From the cell containing the given text, extract its center point as [x, y] coordinate. 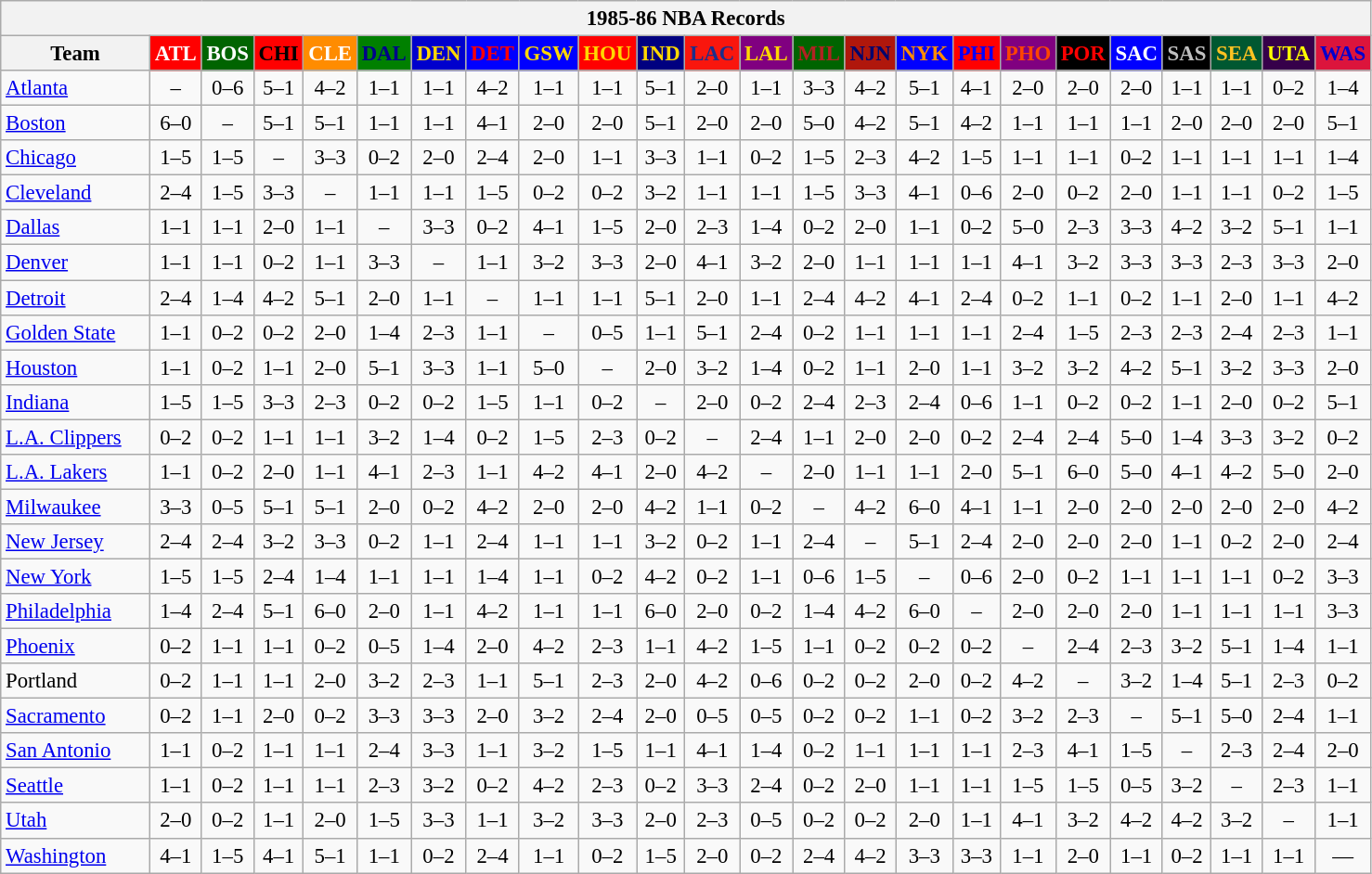
L.A. Lakers [76, 472]
Sacramento [76, 716]
Boston [76, 123]
DET [492, 54]
Portland [76, 681]
San Antonio [76, 751]
LAL [767, 54]
— [1343, 855]
Phoenix [76, 647]
PHO [1028, 54]
HOU [607, 54]
ATL [175, 54]
1985-86 NBA Records [686, 19]
Team [76, 54]
DAL [384, 54]
New Jersey [76, 542]
UTA [1288, 54]
Golden State [76, 332]
New York [76, 576]
SAC [1136, 54]
Chicago [76, 158]
L.A. Clippers [76, 437]
LAC [713, 54]
IND [661, 54]
CLE [330, 54]
Washington [76, 855]
POR [1082, 54]
Utah [76, 821]
NJN [871, 54]
PHI [977, 54]
NYK [925, 54]
DEN [438, 54]
Denver [76, 263]
MIL [819, 54]
WAS [1343, 54]
GSW [549, 54]
Atlanta [76, 88]
Milwaukee [76, 507]
Indiana [76, 402]
Houston [76, 367]
Detroit [76, 298]
Philadelphia [76, 611]
SEA [1236, 54]
Seattle [76, 786]
Dallas [76, 227]
BOS [227, 54]
Cleveland [76, 193]
CHI [278, 54]
SAS [1186, 54]
